Pinpoint the cell where the given text exists, returning its [x, y] midpoint coordinate. 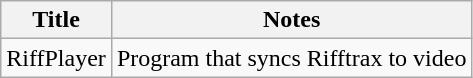
Notes [292, 20]
Title [56, 20]
Program that syncs Rifftrax to video [292, 58]
RiffPlayer [56, 58]
